Detect which cell encompasses the target text, then output its [X, Y] center coordinate. 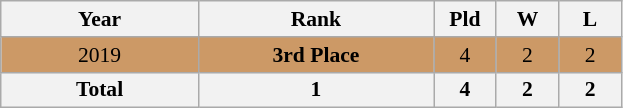
Pld [466, 19]
2019 [100, 55]
1 [316, 90]
Year [100, 19]
L [590, 19]
3rd Place [316, 55]
Total [100, 90]
W [528, 19]
Rank [316, 19]
